Output the (X, Y) coordinate of the center of the cell containing the given text.  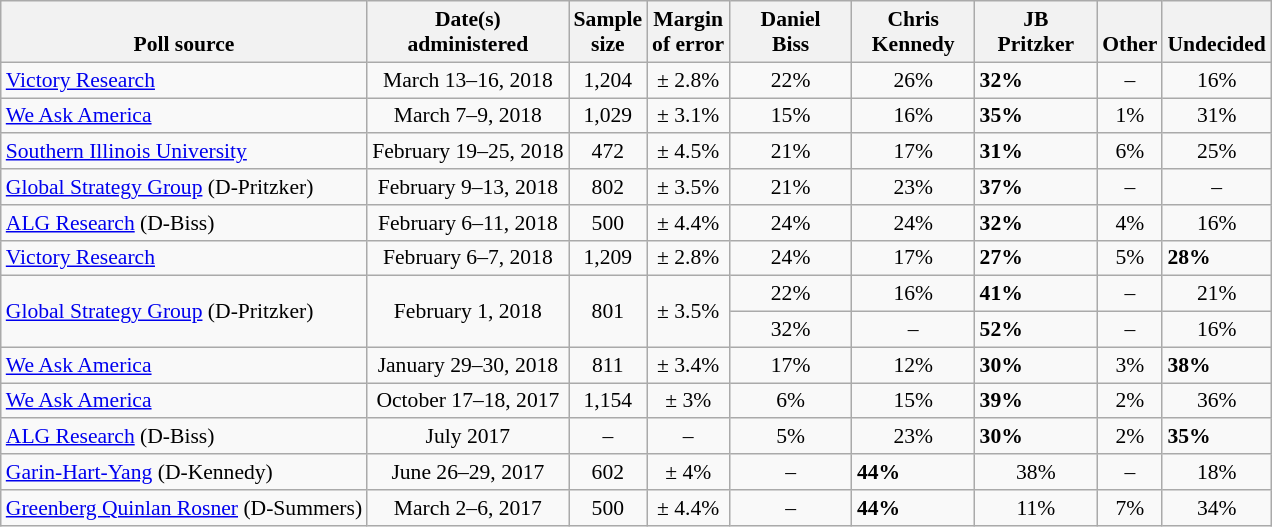
March 13–16, 2018 (468, 80)
4% (1130, 223)
12% (914, 365)
801 (608, 312)
7% (1130, 508)
Other (1130, 32)
Southern Illinois University (184, 152)
1,209 (608, 258)
February 6–11, 2018 (468, 223)
41% (1036, 294)
28% (1216, 258)
March 7–9, 2018 (468, 116)
Marginof error (688, 32)
February 6–7, 2018 (468, 258)
February 19–25, 2018 (468, 152)
ChrisKennedy (914, 32)
27% (1036, 258)
Samplesize (608, 32)
1,204 (608, 80)
July 2017 (468, 437)
Date(s)administered (468, 32)
802 (608, 187)
± 3% (688, 401)
Poll source (184, 32)
June 26–29, 2017 (468, 472)
Greenberg Quinlan Rosner (D-Summers) (184, 508)
± 4% (688, 472)
JBPritzker (1036, 32)
25% (1216, 152)
February 1, 2018 (468, 312)
11% (1036, 508)
± 4.5% (688, 152)
39% (1036, 401)
January 29–30, 2018 (468, 365)
472 (608, 152)
February 9–13, 2018 (468, 187)
1,154 (608, 401)
36% (1216, 401)
1% (1130, 116)
March 2–6, 2017 (468, 508)
Undecided (1216, 32)
DanielBiss (790, 32)
37% (1036, 187)
26% (914, 80)
October 17–18, 2017 (468, 401)
602 (608, 472)
1,029 (608, 116)
811 (608, 365)
18% (1216, 472)
Garin-Hart-Yang (D-Kennedy) (184, 472)
34% (1216, 508)
52% (1036, 330)
± 3.1% (688, 116)
± 3.4% (688, 365)
3% (1130, 365)
